Determine the [X, Y] coordinate at the center of the cell enclosing the given text.  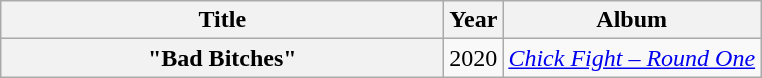
Album [632, 20]
2020 [474, 58]
Year [474, 20]
Chick Fight – Round One [632, 58]
Title [222, 20]
"Bad Bitches" [222, 58]
